Pinpoint the cell where the given text exists, returning its (X, Y) midpoint coordinate. 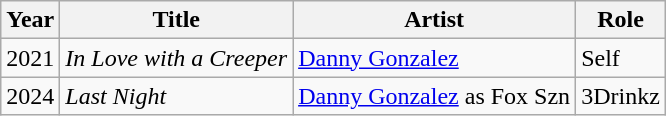
Year (30, 20)
2024 (30, 96)
Danny Gonzalez (434, 58)
Last Night (176, 96)
Artist (434, 20)
In Love with a Creeper (176, 58)
Self (621, 58)
Role (621, 20)
Title (176, 20)
2021 (30, 58)
3Drinkz (621, 96)
Danny Gonzalez as Fox Szn (434, 96)
